Find where the given text appears and provide that cell's center as (x, y) coordinate. 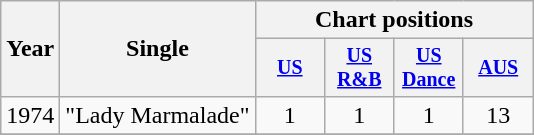
"Lady Marmalade" (158, 115)
Chart positions (394, 20)
1974 (30, 115)
13 (498, 115)
Single (158, 49)
US (290, 68)
AUS (498, 68)
Year (30, 49)
USR&B (360, 68)
USDance (428, 68)
